Detect which cell encompasses the target text, then output its (X, Y) center coordinate. 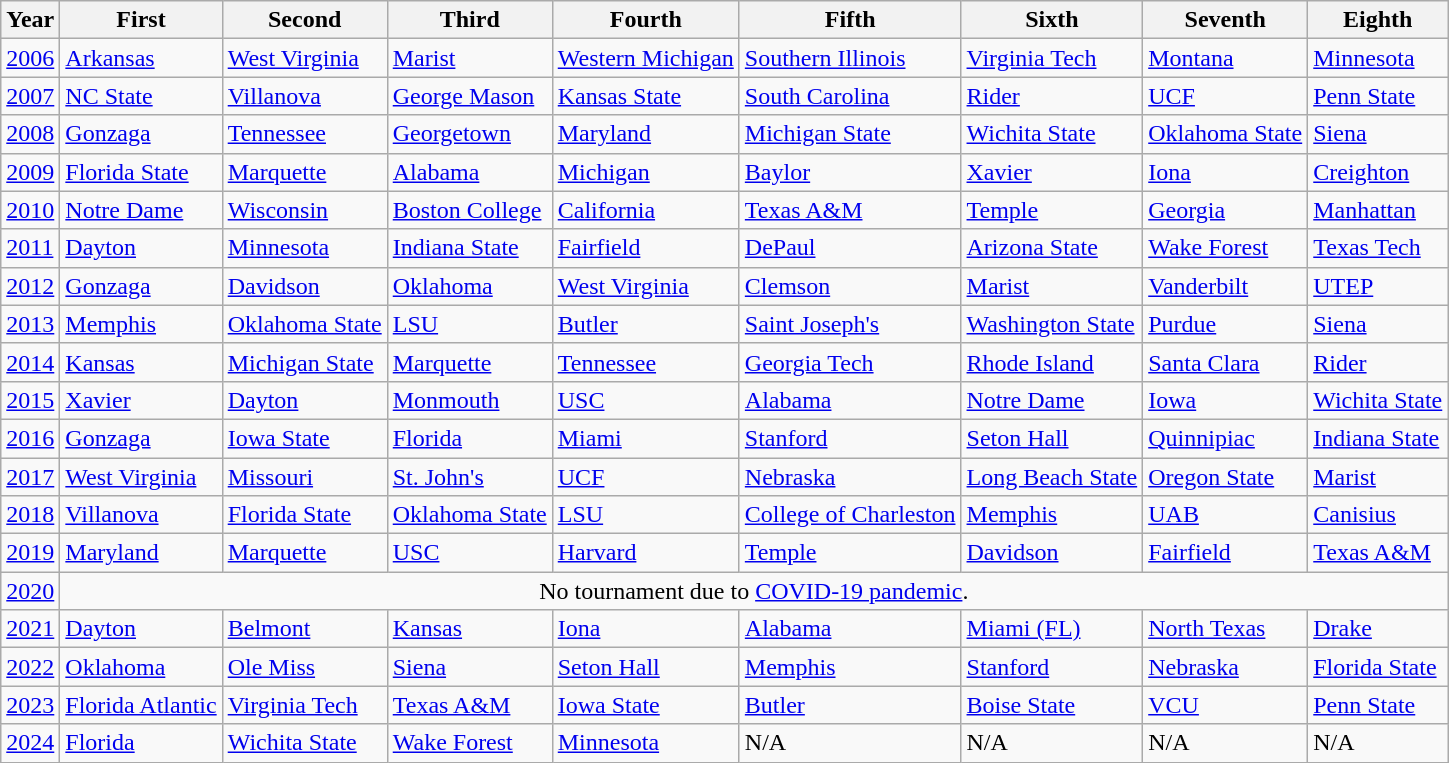
Clemson (850, 286)
Florida Atlantic (141, 705)
Texas Tech (1378, 248)
Canisius (1378, 515)
UAB (1226, 515)
Belmont (304, 629)
Year (30, 20)
2023 (30, 705)
St. John's (470, 477)
DePaul (850, 248)
Manhattan (1378, 210)
Arkansas (141, 58)
North Texas (1226, 629)
2022 (30, 667)
Miami (646, 438)
Third (470, 20)
2007 (30, 96)
Missouri (304, 477)
Montana (1226, 58)
Creighton (1378, 172)
2015 (30, 400)
2010 (30, 210)
Saint Joseph's (850, 324)
Arizona State (1052, 248)
First (141, 20)
Vanderbilt (1226, 286)
California (646, 210)
Ole Miss (304, 667)
Michigan (646, 172)
UTEP (1378, 286)
Oregon State (1226, 477)
Santa Clara (1226, 362)
No tournament due to COVID-19 pandemic. (754, 591)
Baylor (850, 172)
2017 (30, 477)
2016 (30, 438)
Monmouth (470, 400)
2014 (30, 362)
2008 (30, 134)
2024 (30, 743)
George Mason (470, 96)
Second (304, 20)
2009 (30, 172)
Miami (FL) (1052, 629)
2019 (30, 553)
Boston College (470, 210)
VCU (1226, 705)
Fourth (646, 20)
NC State (141, 96)
Georgetown (470, 134)
Purdue (1226, 324)
2021 (30, 629)
Western Michigan (646, 58)
Iowa (1226, 400)
Long Beach State (1052, 477)
Quinnipiac (1226, 438)
Drake (1378, 629)
Georgia (1226, 210)
Kansas State (646, 96)
South Carolina (850, 96)
Seventh (1226, 20)
Boise State (1052, 705)
Fifth (850, 20)
Georgia Tech (850, 362)
2020 (30, 591)
2011 (30, 248)
Washington State (1052, 324)
Wisconsin (304, 210)
2006 (30, 58)
Rhode Island (1052, 362)
2012 (30, 286)
Harvard (646, 553)
Eighth (1378, 20)
Sixth (1052, 20)
2013 (30, 324)
College of Charleston (850, 515)
2018 (30, 515)
Southern Illinois (850, 58)
